Extract the (x, y) coordinate from the center of the cell holding the provided text.  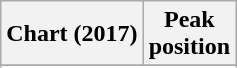
Chart (2017) (72, 34)
Peakposition (189, 34)
